Determine the (X, Y) coordinate at the center of the cell enclosing the given text.  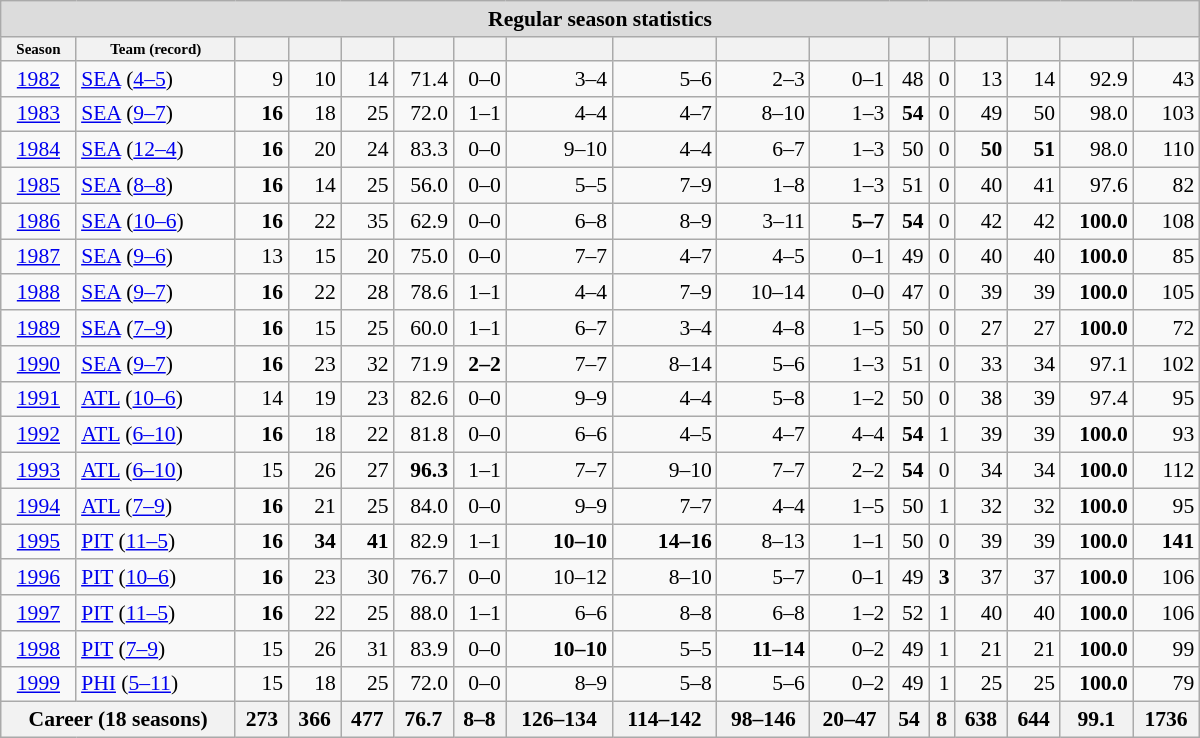
SEA (12–4) (156, 150)
10–14 (764, 292)
3–11 (764, 221)
9 (262, 78)
1983 (38, 114)
8–14 (664, 363)
PIT (10–6) (156, 577)
644 (1034, 720)
98–146 (764, 720)
62.9 (424, 221)
96.3 (424, 470)
52 (908, 613)
8 (942, 720)
SEA (8–8) (156, 185)
366 (314, 720)
93 (1166, 435)
1999 (38, 684)
11–14 (764, 648)
8–13 (764, 542)
2–3 (764, 78)
33 (982, 363)
141 (1166, 542)
78.6 (424, 292)
1987 (38, 256)
ATL (7–9) (156, 506)
1998 (38, 648)
Regular season statistics (600, 19)
82.9 (424, 542)
85 (1166, 256)
3 (942, 577)
1985 (38, 185)
Team (record) (156, 48)
99 (1166, 648)
105 (1166, 292)
97.1 (1096, 363)
112 (1166, 470)
PIT (7–9) (156, 648)
24 (368, 150)
SEA (7–9) (156, 328)
28 (368, 292)
97.4 (1096, 399)
56.0 (424, 185)
60.0 (424, 328)
43 (1166, 78)
126–134 (559, 720)
20–47 (850, 720)
1995 (38, 542)
1994 (38, 506)
SEA (10–6) (156, 221)
ATL (10–6) (156, 399)
31 (368, 648)
47 (908, 292)
Season (38, 48)
99.1 (1096, 720)
84.0 (424, 506)
638 (982, 720)
1989 (38, 328)
1984 (38, 150)
102 (1166, 363)
10 (314, 78)
1996 (38, 577)
79 (1166, 684)
1991 (38, 399)
88.0 (424, 613)
1988 (38, 292)
48 (908, 78)
1736 (1166, 720)
110 (1166, 150)
92.9 (1096, 78)
4–8 (764, 328)
1–8 (764, 185)
1982 (38, 78)
71.4 (424, 78)
1993 (38, 470)
1986 (38, 221)
1997 (38, 613)
PHI (5–11) (156, 684)
83.9 (424, 648)
273 (262, 720)
19 (314, 399)
71.9 (424, 363)
30 (368, 577)
82 (1166, 185)
35 (368, 221)
38 (982, 399)
103 (1166, 114)
10–12 (559, 577)
1990 (38, 363)
97.6 (1096, 185)
Career (18 seasons) (118, 720)
83.3 (424, 150)
82.6 (424, 399)
114–142 (664, 720)
477 (368, 720)
1992 (38, 435)
SEA (9–6) (156, 256)
75.0 (424, 256)
SEA (4–5) (156, 78)
108 (1166, 221)
81.8 (424, 435)
14–16 (664, 542)
72 (1166, 328)
